Determine the (x, y) coordinate at the center of the cell enclosing the given text.  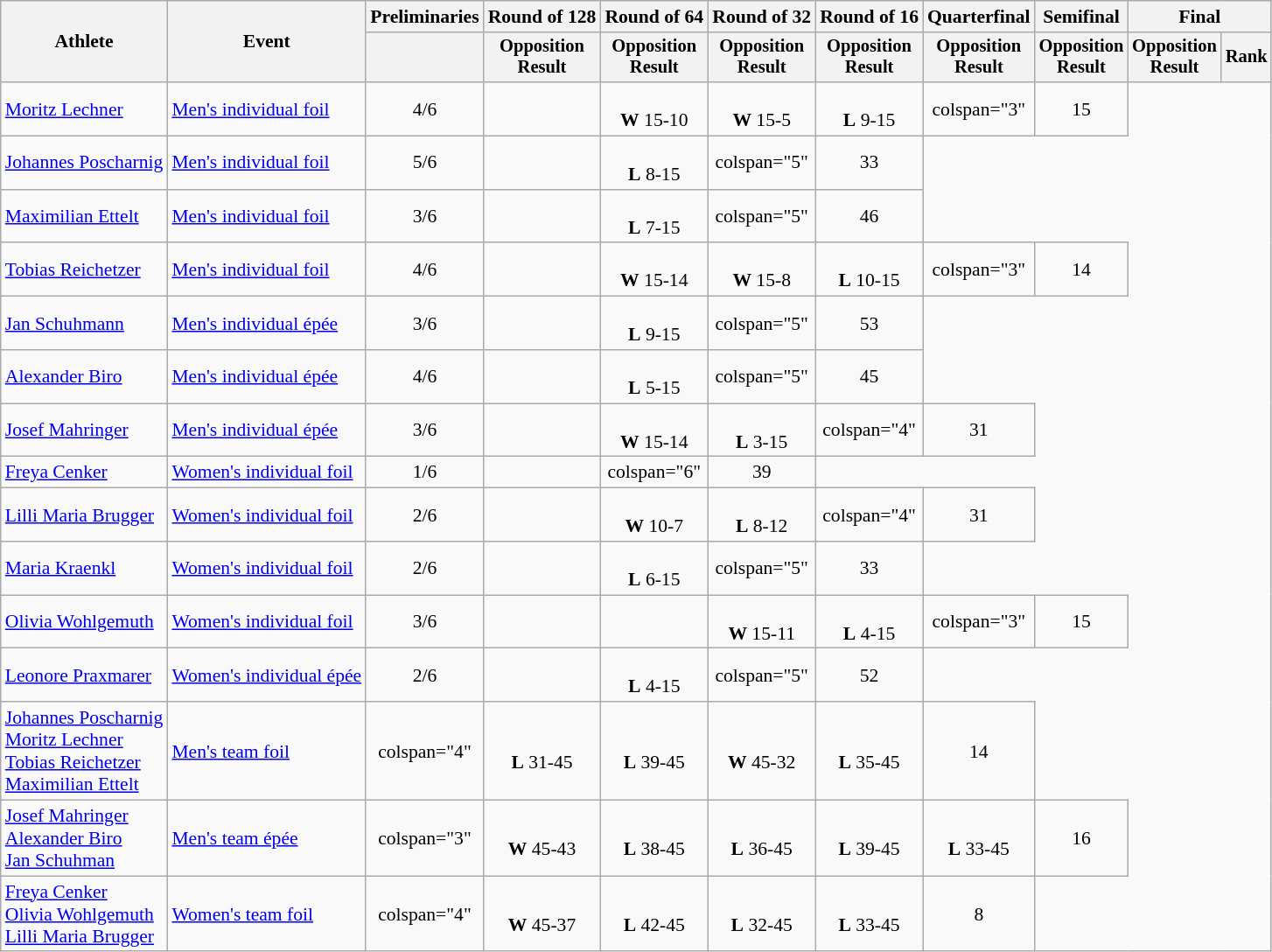
1/6 (424, 472)
Freya Cenker (84, 472)
L 6-15 (654, 569)
Freya CenkerOlivia WohlgemuthLilli Maria Brugger (84, 913)
L 10-15 (870, 269)
colspan="6" (654, 472)
W 45-43 (542, 838)
Maria Kraenkl (84, 569)
Round of 64 (654, 17)
Women's individual épée (266, 675)
Jan Schuhmann (84, 324)
L 38-45 (654, 838)
W 45-37 (542, 913)
Tobias Reichetzer (84, 269)
Semifinal (1081, 17)
L 3-15 (761, 430)
W 15-10 (654, 108)
L 5-15 (654, 376)
5/6 (424, 163)
Maximilian Ettelt (84, 217)
L 36-45 (761, 838)
Round of 32 (761, 17)
52 (870, 675)
L 42-45 (654, 913)
L 8-15 (654, 163)
46 (870, 217)
Lilli Maria Brugger (84, 514)
W 15-5 (761, 108)
Josef Mahringer (84, 430)
Athlete (84, 42)
L 7-15 (654, 217)
Leonore Praxmarer (84, 675)
Quarterfinal (979, 17)
Alexander Biro (84, 376)
Men's team foil (266, 751)
53 (870, 324)
L 8-12 (761, 514)
Final (1199, 17)
Preliminaries (424, 17)
W 45-32 (761, 751)
L 31-45 (542, 751)
Women's team foil (266, 913)
16 (1081, 838)
Johannes PoscharnigMoritz LechnerTobias ReichetzerMaximilian Ettelt (84, 751)
L 35-45 (870, 751)
W 10-7 (654, 514)
W 15-8 (761, 269)
L 32-45 (761, 913)
Round of 128 (542, 17)
Olivia Wohlgemuth (84, 621)
Josef MahringerAlexander BiroJan Schuhman (84, 838)
Men's team épée (266, 838)
Round of 16 (870, 17)
39 (761, 472)
8 (979, 913)
Event (266, 42)
Rank (1247, 58)
45 (870, 376)
Johannes Poscharnig (84, 163)
Moritz Lechner (84, 108)
W 15-11 (761, 621)
